Capture the cell that displays the provided text and extract its (x, y) central coordinate. 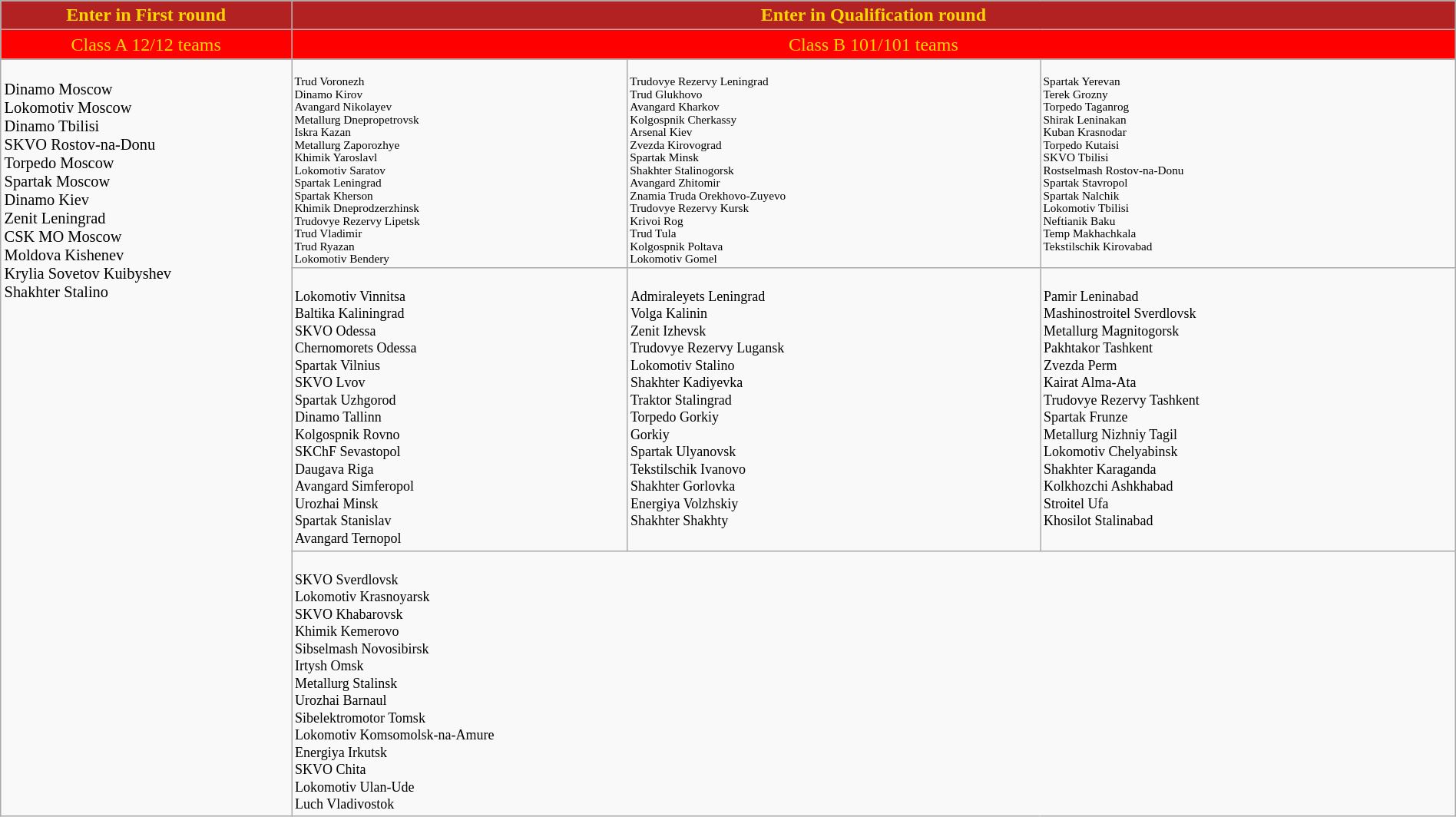
Enter in First round (146, 15)
Class A 12/12 teams (146, 45)
Enter in Qualification round (874, 15)
Class B 101/101 teams (874, 45)
